Pinpoint the cell where the given text exists, returning its [X, Y] midpoint coordinate. 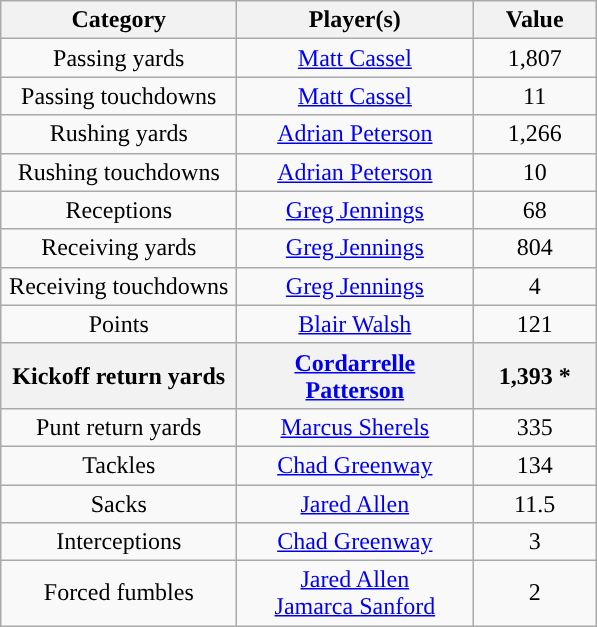
Category [119, 20]
Points [119, 324]
Receiving yards [119, 248]
Rushing yards [119, 134]
Marcus Sherels [355, 427]
Tackles [119, 465]
Receiving touchdowns [119, 286]
Forced fumbles [119, 594]
Passing touchdowns [119, 96]
121 [535, 324]
804 [535, 248]
Player(s) [355, 20]
Passing yards [119, 58]
Value [535, 20]
335 [535, 427]
1,266 [535, 134]
Kickoff return yards [119, 376]
3 [535, 542]
11.5 [535, 503]
10 [535, 172]
4 [535, 286]
Jared AllenJamarca Sanford [355, 594]
Jared Allen [355, 503]
68 [535, 210]
Receptions [119, 210]
Sacks [119, 503]
Rushing touchdowns [119, 172]
Interceptions [119, 542]
Cordarrelle Patterson [355, 376]
11 [535, 96]
1,807 [535, 58]
1,393 * [535, 376]
Blair Walsh [355, 324]
Punt return yards [119, 427]
134 [535, 465]
2 [535, 594]
